Determine the (X, Y) coordinate at the center of the cell enclosing the given text.  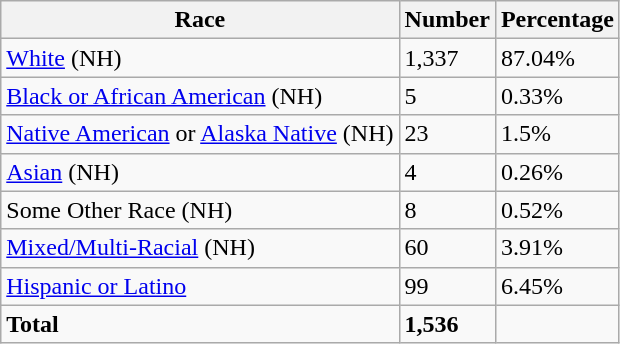
Black or African American (NH) (200, 96)
Number (447, 20)
0.52% (557, 210)
Percentage (557, 20)
0.33% (557, 96)
5 (447, 96)
0.26% (557, 172)
Native American or Alaska Native (NH) (200, 134)
8 (447, 210)
Asian (NH) (200, 172)
1,337 (447, 58)
Race (200, 20)
1,536 (447, 324)
60 (447, 248)
Mixed/Multi-Racial (NH) (200, 248)
99 (447, 286)
White (NH) (200, 58)
87.04% (557, 58)
Total (200, 324)
Hispanic or Latino (200, 286)
6.45% (557, 286)
3.91% (557, 248)
1.5% (557, 134)
23 (447, 134)
Some Other Race (NH) (200, 210)
4 (447, 172)
